Extract the [x, y] coordinate from the center of the cell holding the provided text.  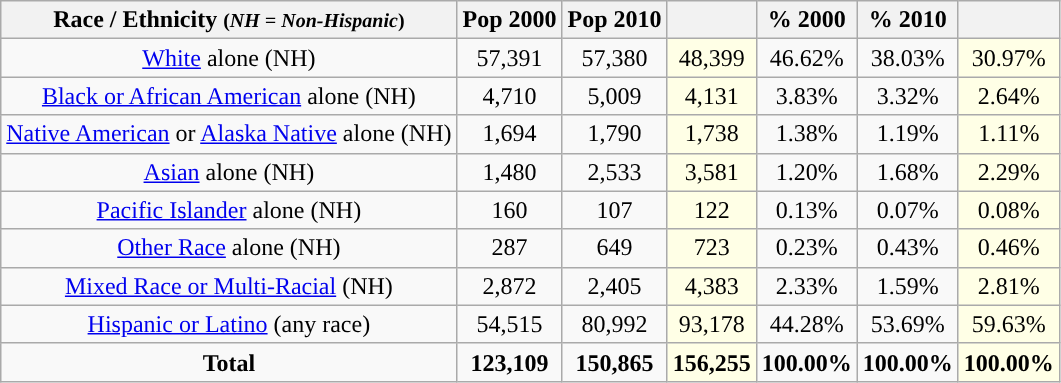
160 [510, 210]
48,399 [712, 58]
1.38% [806, 134]
Total [229, 362]
3.32% [908, 96]
1.19% [908, 134]
5,009 [614, 96]
1,694 [510, 134]
44.28% [806, 324]
30.97% [1008, 58]
0.43% [908, 248]
59.63% [1008, 324]
123,109 [510, 362]
723 [712, 248]
287 [510, 248]
150,865 [614, 362]
3.83% [806, 96]
% 2000 [806, 20]
4,710 [510, 96]
Pop 2010 [614, 20]
1,790 [614, 134]
46.62% [806, 58]
1.68% [908, 172]
0.46% [1008, 248]
57,391 [510, 58]
57,380 [614, 58]
1.59% [908, 286]
2.29% [1008, 172]
0.07% [908, 210]
80,992 [614, 324]
54,515 [510, 324]
1.20% [806, 172]
Native American or Alaska Native alone (NH) [229, 134]
Black or African American alone (NH) [229, 96]
107 [614, 210]
2,872 [510, 286]
0.13% [806, 210]
649 [614, 248]
122 [712, 210]
Mixed Race or Multi-Racial (NH) [229, 286]
156,255 [712, 362]
0.08% [1008, 210]
Asian alone (NH) [229, 172]
2.33% [806, 286]
% 2010 [908, 20]
Hispanic or Latino (any race) [229, 324]
2,405 [614, 286]
53.69% [908, 324]
1,480 [510, 172]
0.23% [806, 248]
Race / Ethnicity (NH = Non-Hispanic) [229, 20]
2.64% [1008, 96]
Pop 2000 [510, 20]
White alone (NH) [229, 58]
38.03% [908, 58]
93,178 [712, 324]
Pacific Islander alone (NH) [229, 210]
3,581 [712, 172]
1.11% [1008, 134]
4,383 [712, 286]
1,738 [712, 134]
4,131 [712, 96]
Other Race alone (NH) [229, 248]
2.81% [1008, 286]
2,533 [614, 172]
